Extract the (x, y) coordinate from the center of the cell holding the provided text.  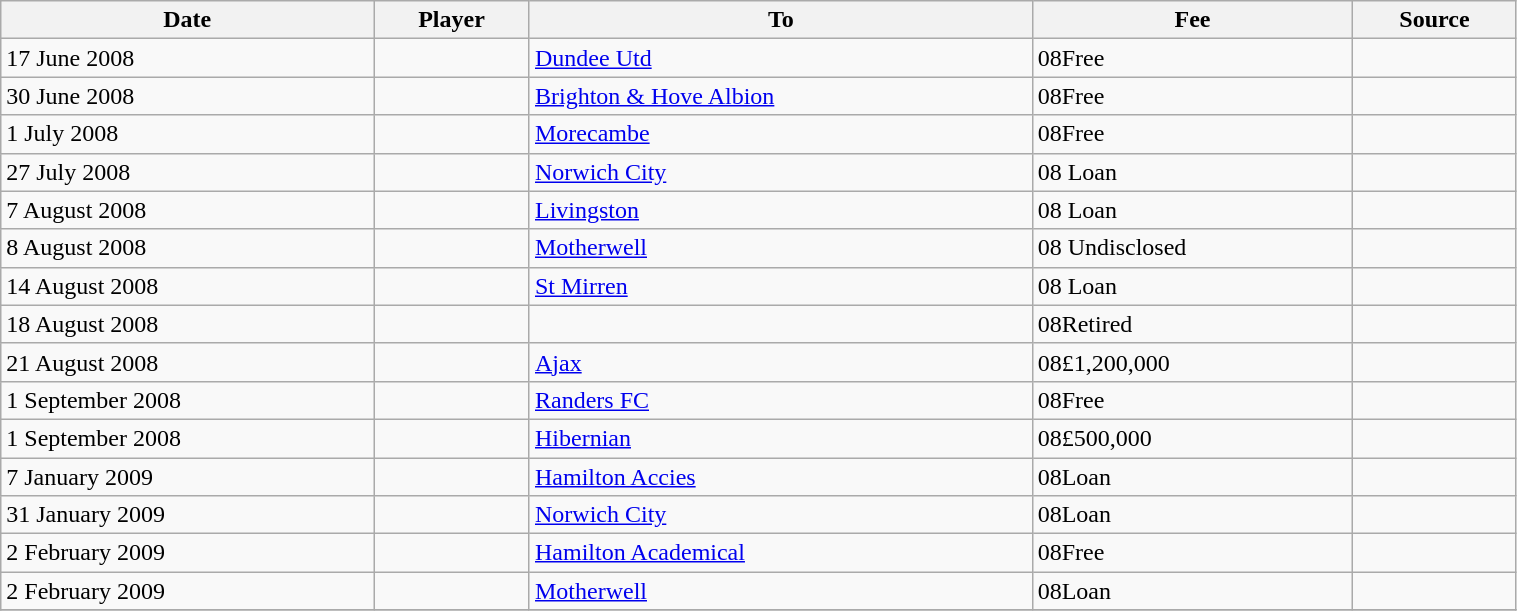
18 August 2008 (188, 324)
Morecambe (780, 134)
Date (188, 20)
Source (1434, 20)
08£500,000 (1192, 438)
7 January 2009 (188, 477)
27 July 2008 (188, 172)
8 August 2008 (188, 248)
St Mirren (780, 286)
31 January 2009 (188, 515)
08Retired (1192, 324)
Brighton & Hove Albion (780, 96)
1 July 2008 (188, 134)
Hamilton Academical (780, 553)
14 August 2008 (188, 286)
Livingston (780, 210)
08£1,200,000 (1192, 362)
Player (452, 20)
Hibernian (780, 438)
Randers FC (780, 400)
Dundee Utd (780, 58)
Fee (1192, 20)
Ajax (780, 362)
30 June 2008 (188, 96)
7 August 2008 (188, 210)
21 August 2008 (188, 362)
17 June 2008 (188, 58)
To (780, 20)
08 Undisclosed (1192, 248)
Hamilton Accies (780, 477)
